Find where the given text appears and provide that cell's center as (X, Y) coordinate. 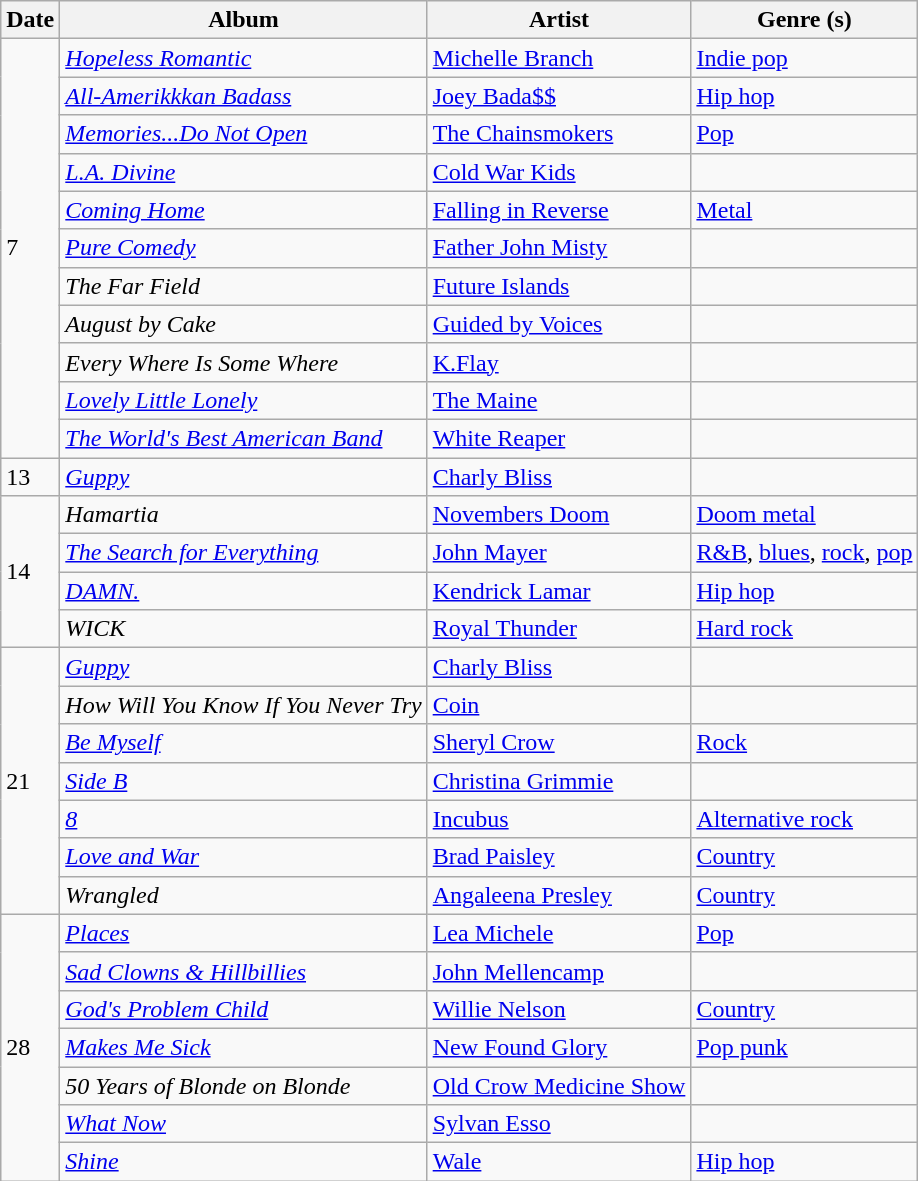
Album (244, 20)
Places (244, 933)
Sad Clowns & Hillbillies (244, 971)
Hopeless Romantic (244, 58)
Future Islands (559, 286)
Lovely Little Lonely (244, 400)
Every Where Is Some Where (244, 362)
Doom metal (804, 515)
13 (30, 477)
The World's Best American Band (244, 438)
21 (30, 781)
John Mellencamp (559, 971)
Makes Me Sick (244, 1047)
Cold War Kids (559, 172)
8 (244, 819)
K.Flay (559, 362)
Guided by Voices (559, 324)
Rock (804, 743)
Be Myself (244, 743)
Wrangled (244, 895)
Hamartia (244, 515)
Wale (559, 1162)
New Found Glory (559, 1047)
Willie Nelson (559, 1009)
DAMN. (244, 591)
L.A. Divine (244, 172)
Sheryl Crow (559, 743)
Joey Bada$$ (559, 96)
White Reaper (559, 438)
Christina Grimmie (559, 781)
Love and War (244, 857)
Novembers Doom (559, 515)
Shine (244, 1162)
Metal (804, 210)
Coin (559, 705)
Indie pop (804, 58)
All-Amerikkkan Badass (244, 96)
John Mayer (559, 553)
Date (30, 20)
WICK (244, 629)
7 (30, 248)
The Maine (559, 400)
Pop punk (804, 1047)
How Will You Know If You Never Try (244, 705)
Father John Misty (559, 248)
Memories...Do Not Open (244, 134)
Pure Comedy (244, 248)
50 Years of Blonde on Blonde (244, 1085)
Michelle Branch (559, 58)
Artist (559, 20)
Brad Paisley (559, 857)
Hard rock (804, 629)
Coming Home (244, 210)
Lea Michele (559, 933)
Incubus (559, 819)
Alternative rock (804, 819)
Side B (244, 781)
Kendrick Lamar (559, 591)
Royal Thunder (559, 629)
Sylvan Esso (559, 1124)
Genre (s) (804, 20)
Angaleena Presley (559, 895)
August by Cake (244, 324)
What Now (244, 1124)
The Far Field (244, 286)
Falling in Reverse (559, 210)
14 (30, 572)
The Chainsmokers (559, 134)
28 (30, 1047)
Old Crow Medicine Show (559, 1085)
The Search for Everything (244, 553)
R&B, blues, rock, pop (804, 553)
God's Problem Child (244, 1009)
